Determine the [x, y] coordinate at the center of the cell enclosing the given text.  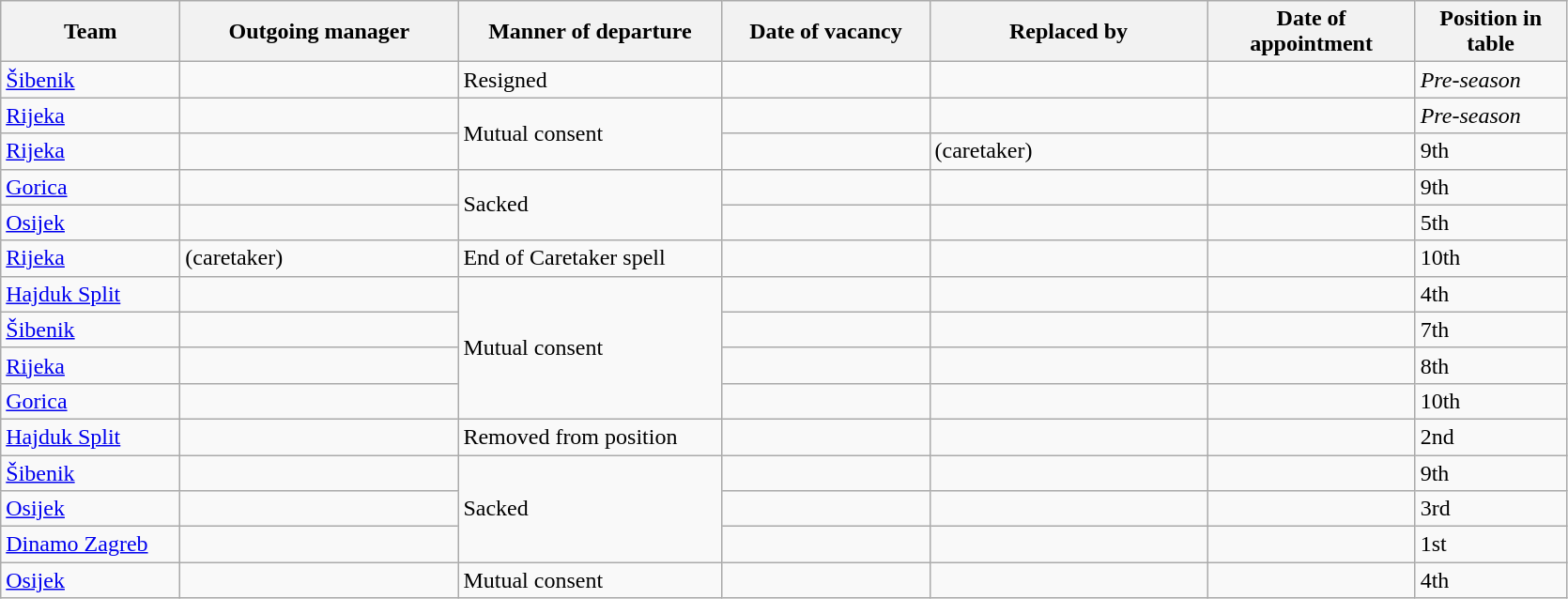
Date of appointment [1311, 32]
7th [1491, 330]
3rd [1491, 509]
8th [1491, 365]
Dinamo Zagreb [90, 545]
5th [1491, 223]
1st [1491, 545]
End of Caretaker spell [590, 258]
Resigned [590, 80]
Replaced by [1068, 32]
Manner of departure [590, 32]
2nd [1491, 437]
Removed from position [590, 437]
Outgoing manager [319, 32]
Position in table [1491, 32]
Date of vacancy [826, 32]
Team [90, 32]
